Scan for the cell matching the given text and deliver its (x, y) coordinate at center. 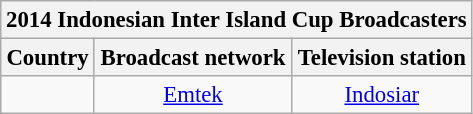
Emtek (192, 95)
Indosiar (382, 95)
Television station (382, 58)
Broadcast network (192, 58)
2014 Indonesian Inter Island Cup Broadcasters (236, 20)
Country (48, 58)
